Output the [x, y] coordinate of the center of the cell containing the given text.  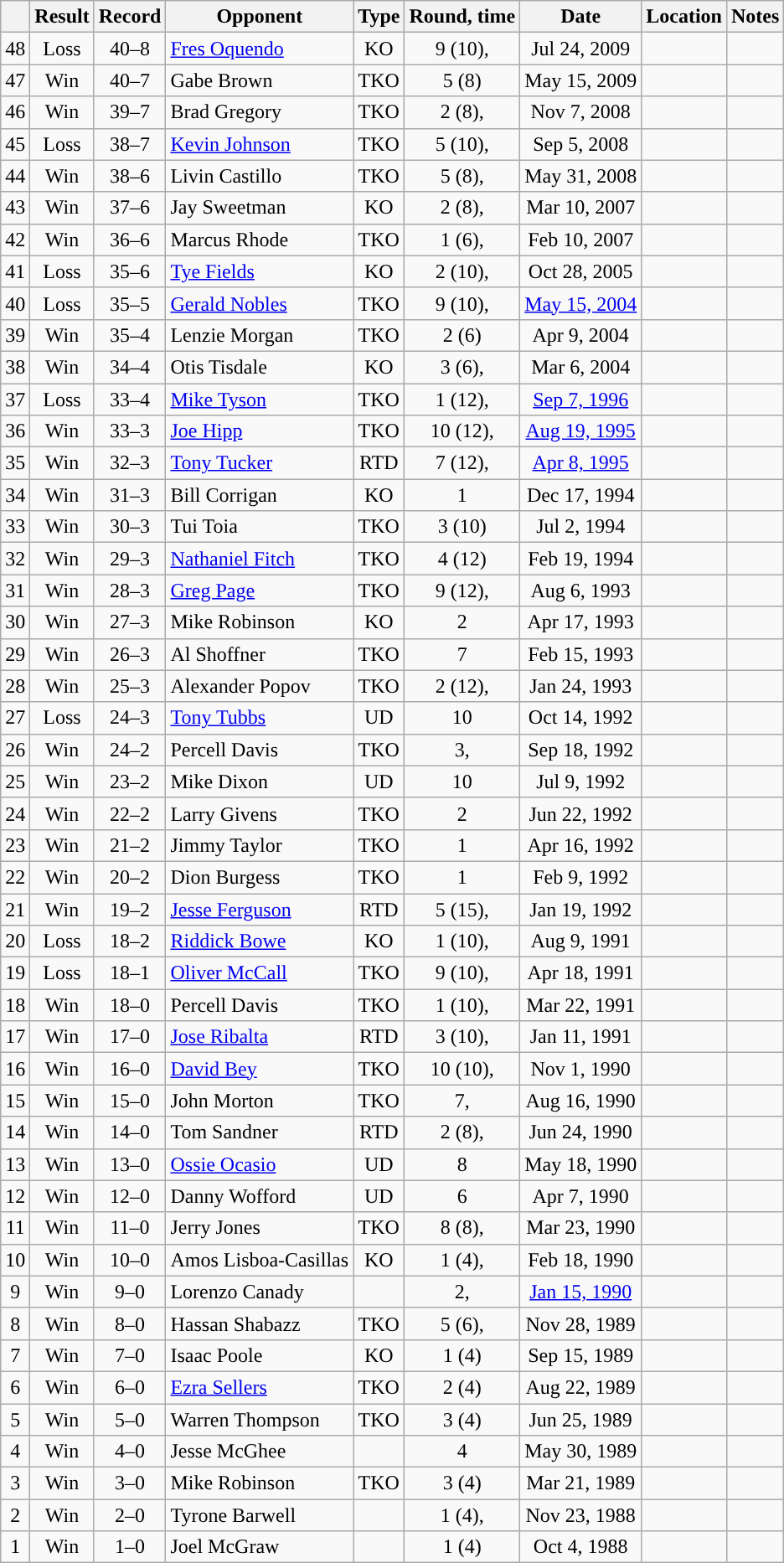
25 [15, 781]
Lorenzo Canady [260, 1292]
9 [15, 1292]
35–6 [130, 271]
Larry Givens [260, 813]
39–7 [130, 112]
Marcus Rhode [260, 240]
21–2 [130, 845]
Aug 22, 1989 [581, 1387]
Aug 19, 1995 [581, 431]
38–7 [130, 144]
Sep 5, 2008 [581, 144]
35 [15, 463]
20 [15, 941]
15 [15, 1101]
28–3 [130, 591]
Location [684, 17]
Al Shoffner [260, 654]
31–3 [130, 495]
33–4 [130, 400]
Jun 24, 1990 [581, 1132]
Kevin Johnson [260, 144]
Jose Ribalta [260, 1037]
16 [15, 1069]
Tom Sandner [260, 1132]
Oct 28, 2005 [581, 271]
33 [15, 527]
Dion Burgess [260, 877]
3 [15, 1483]
5 (8), [462, 176]
Jesse Ferguson [260, 909]
29 [15, 654]
Jay Sweetman [260, 208]
Isaac Poole [260, 1355]
Opponent [260, 17]
Mar 10, 2007 [581, 208]
Record [130, 17]
Apr 8, 1995 [581, 463]
35–4 [130, 335]
Sep 18, 1992 [581, 750]
7, [462, 1101]
2 (6) [462, 335]
3 (10), [462, 1037]
Amos Lisboa-Casillas [260, 1260]
38–6 [130, 176]
Aug 6, 1993 [581, 591]
41 [15, 271]
Ossie Ocasio [260, 1164]
11–0 [130, 1228]
32 [15, 559]
Feb 18, 1990 [581, 1260]
Type [379, 17]
May 18, 1990 [581, 1164]
15–0 [130, 1101]
37 [15, 400]
46 [15, 112]
29–3 [130, 559]
45 [15, 144]
18–0 [130, 1005]
43 [15, 208]
Nov 28, 1989 [581, 1323]
May 31, 2008 [581, 176]
8 (8), [462, 1228]
22–2 [130, 813]
Fres Oquendo [260, 49]
5 [15, 1420]
Nathaniel Fitch [260, 559]
9 (12), [462, 591]
Jun 22, 1992 [581, 813]
Oct 4, 1988 [581, 1547]
40–8 [130, 49]
Riddick Bowe [260, 941]
May 30, 1989 [581, 1452]
Jan 24, 1993 [581, 686]
May 15, 2004 [581, 303]
Mar 21, 1989 [581, 1483]
Mar 22, 1991 [581, 1005]
Oct 14, 1992 [581, 718]
Date [581, 17]
Jimmy Taylor [260, 845]
3–0 [130, 1483]
36 [15, 431]
Nov 7, 2008 [581, 112]
17 [15, 1037]
48 [15, 49]
Jul 24, 2009 [581, 49]
May 15, 2009 [581, 80]
30–3 [130, 527]
Gabe Brown [260, 80]
Apr 18, 1991 [581, 973]
Notes [755, 17]
Mike Dixon [260, 781]
23 [15, 845]
Greg Page [260, 591]
John Morton [260, 1101]
5 (6), [462, 1323]
David Bey [260, 1069]
27 [15, 718]
7 (12), [462, 463]
Hassan Shabazz [260, 1323]
Mar 23, 1990 [581, 1228]
36–6 [130, 240]
Apr 9, 2004 [581, 335]
Aug 9, 1991 [581, 941]
22 [15, 877]
1–0 [130, 1547]
Jul 9, 1992 [581, 781]
2, [462, 1292]
Oliver McCall [260, 973]
Jan 15, 1990 [581, 1292]
Aug 16, 1990 [581, 1101]
37–6 [130, 208]
9–0 [130, 1292]
14 [15, 1132]
10–0 [130, 1260]
Jerry Jones [260, 1228]
Sep 15, 1989 [581, 1355]
10 (12), [462, 431]
Brad Gregory [260, 112]
14–0 [130, 1132]
28 [15, 686]
5–0 [130, 1420]
2 (12), [462, 686]
6–0 [130, 1387]
39 [15, 335]
Apr 16, 1992 [581, 845]
Feb 9, 1992 [581, 877]
3, [462, 750]
1 (12), [462, 400]
8–0 [130, 1323]
34–4 [130, 367]
Jan 11, 1991 [581, 1037]
Nov 23, 1988 [581, 1515]
42 [15, 240]
1 (6), [462, 240]
38 [15, 367]
19 [15, 973]
Tony Tubbs [260, 718]
Nov 1, 1990 [581, 1069]
10 (10), [462, 1069]
44 [15, 176]
12 [15, 1196]
Mar 6, 2004 [581, 367]
12–0 [130, 1196]
Feb 10, 2007 [581, 240]
Ezra Sellers [260, 1387]
31 [15, 591]
3 (6), [462, 367]
Gerald Nobles [260, 303]
Jun 25, 1989 [581, 1420]
Dec 17, 1994 [581, 495]
Tye Fields [260, 271]
21 [15, 909]
26–3 [130, 654]
30 [15, 622]
Mike Tyson [260, 400]
Feb 19, 1994 [581, 559]
23–2 [130, 781]
19–2 [130, 909]
35–5 [130, 303]
Jan 19, 1992 [581, 909]
Apr 17, 1993 [581, 622]
2 (10), [462, 271]
40 [15, 303]
4 (12) [462, 559]
Danny Wofford [260, 1196]
Jesse McGhee [260, 1452]
Otis Tisdale [260, 367]
40–7 [130, 80]
Joe Hipp [260, 431]
2–0 [130, 1515]
34 [15, 495]
20–2 [130, 877]
27–3 [130, 622]
24 [15, 813]
Feb 15, 1993 [581, 654]
Tyrone Barwell [260, 1515]
Round, time [462, 17]
Bill Corrigan [260, 495]
Apr 7, 1990 [581, 1196]
26 [15, 750]
32–3 [130, 463]
4–0 [130, 1452]
7–0 [130, 1355]
11 [15, 1228]
5 (10), [462, 144]
Jul 2, 1994 [581, 527]
Tony Tucker [260, 463]
47 [15, 80]
17–0 [130, 1037]
Livin Castillo [260, 176]
18–1 [130, 973]
24–2 [130, 750]
18–2 [130, 941]
18 [15, 1005]
13–0 [130, 1164]
Sep 7, 1996 [581, 400]
Lenzie Morgan [260, 335]
13 [15, 1164]
Joel McGraw [260, 1547]
Tui Toia [260, 527]
3 (10) [462, 527]
33–3 [130, 431]
Result [62, 17]
2 (4) [462, 1387]
5 (8) [462, 80]
25–3 [130, 686]
Alexander Popov [260, 686]
Warren Thompson [260, 1420]
24–3 [130, 718]
5 (15), [462, 909]
16–0 [130, 1069]
